Find where the given text appears and provide that cell's center as (X, Y) coordinate. 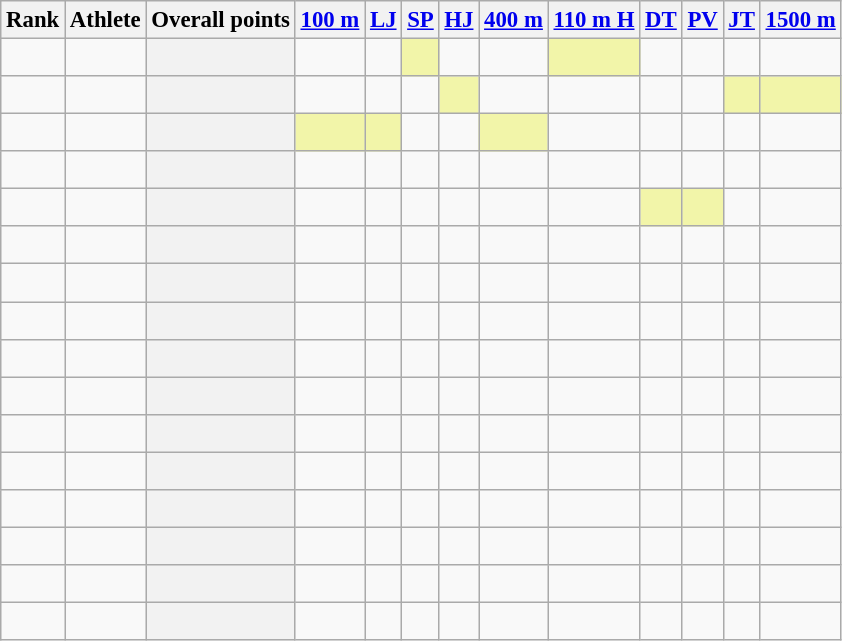
110 m H (594, 20)
LJ (384, 20)
DT (661, 20)
PV (702, 20)
1500 m (800, 20)
100 m (330, 20)
Athlete (106, 20)
Overall points (220, 20)
HJ (459, 20)
Rank (33, 20)
SP (420, 20)
400 m (514, 20)
JT (742, 20)
